Scan for the cell matching the given text and deliver its [X, Y] coordinate at center. 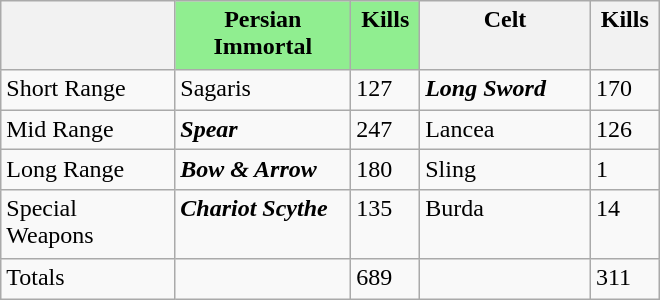
Burda [506, 224]
247 [386, 130]
135 [386, 224]
Lancea [506, 130]
Short Range [88, 90]
126 [624, 130]
Spear [263, 130]
Long Sword [506, 90]
Mid Range [88, 130]
180 [386, 170]
689 [386, 279]
Special Weapons [88, 224]
Totals [88, 279]
Celt [506, 36]
Long Range [88, 170]
1 [624, 170]
127 [386, 90]
Sagaris [263, 90]
14 [624, 224]
311 [624, 279]
Chariot Scythe [263, 224]
Sling [506, 170]
Bow & Arrow [263, 170]
170 [624, 90]
Persian Immortal [263, 36]
